Return (X, Y) of the center of cell containing provided text 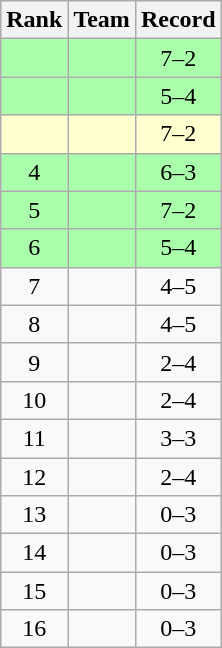
3–3 (178, 438)
6–3 (178, 172)
7 (34, 286)
15 (34, 591)
12 (34, 477)
16 (34, 629)
10 (34, 400)
Team (102, 20)
9 (34, 362)
5 (34, 210)
6 (34, 248)
Rank (34, 20)
4 (34, 172)
11 (34, 438)
Record (178, 20)
8 (34, 324)
14 (34, 553)
13 (34, 515)
